Scan for the cell matching the given text and deliver its (X, Y) coordinate at center. 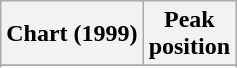
Chart (1999) (72, 34)
Peakposition (189, 34)
